Extract the [x, y] coordinate from the center of the cell holding the provided text.  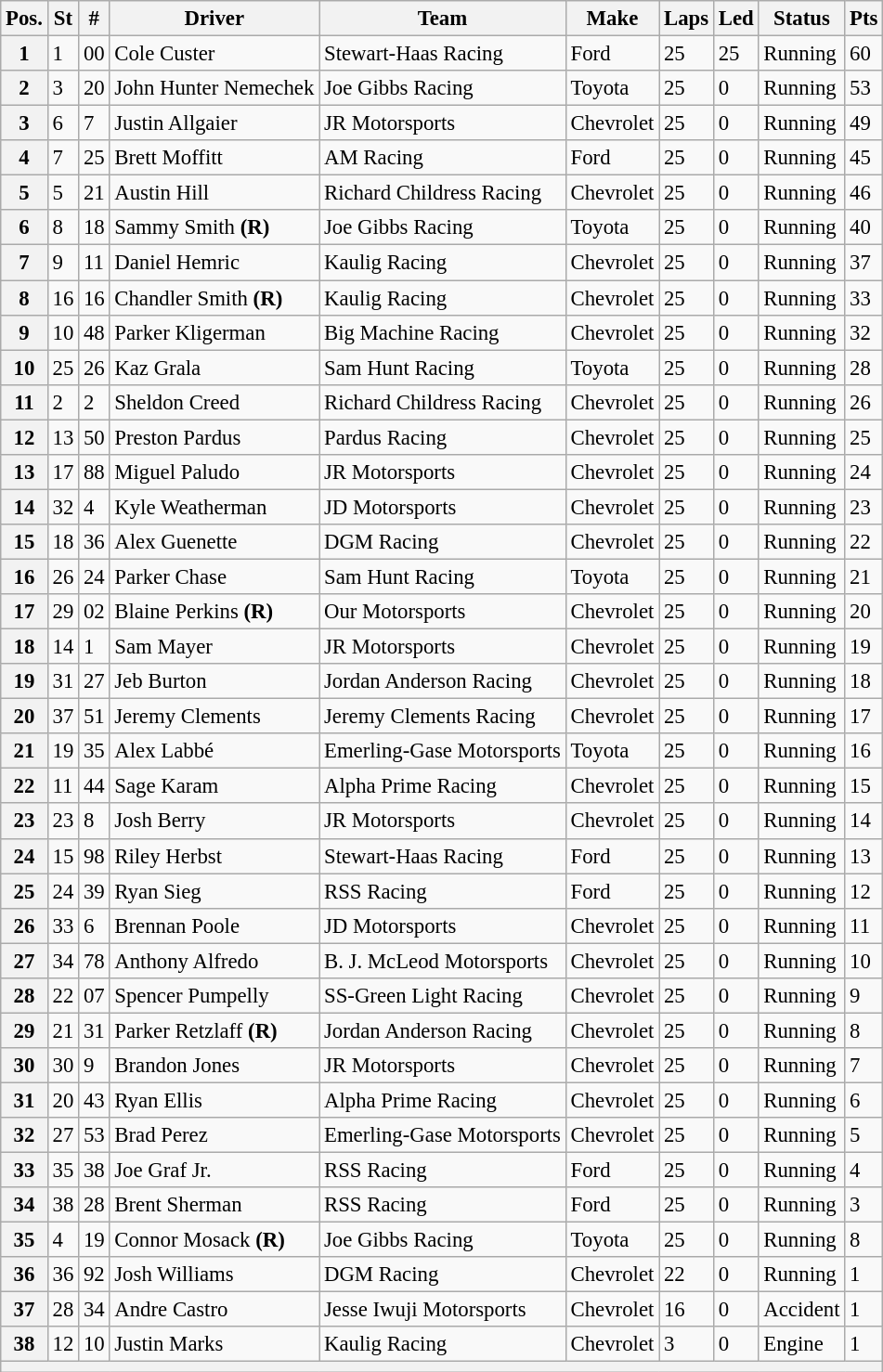
00 [95, 54]
40 [864, 227]
Pos. [24, 19]
AM Racing [443, 158]
49 [864, 123]
43 [95, 1100]
Brennan Poole [214, 925]
SS-Green Light Racing [443, 996]
44 [95, 786]
Sam Mayer [214, 647]
St [63, 19]
Andre Castro [214, 1310]
Jeb Burton [214, 681]
Kaz Grala [214, 368]
Jeremy Clements [214, 717]
Parker Chase [214, 576]
Alex Labbé [214, 751]
Brandon Jones [214, 1066]
Jeremy Clements Racing [443, 717]
Team [443, 19]
02 [95, 612]
48 [95, 332]
Brett Moffitt [214, 158]
Jesse Iwuji Motorsports [443, 1310]
Spencer Pumpelly [214, 996]
45 [864, 158]
Cole Custer [214, 54]
Riley Herbst [214, 856]
Brad Perez [214, 1135]
Pts [864, 19]
Joe Graf Jr. [214, 1171]
Connor Mosack (R) [214, 1240]
60 [864, 54]
Daniel Hemric [214, 263]
Josh Berry [214, 822]
78 [95, 961]
46 [864, 193]
Miguel Paludo [214, 472]
Preston Pardus [214, 437]
98 [95, 856]
Led [735, 19]
John Hunter Nemechek [214, 88]
92 [95, 1275]
Status [802, 19]
Alex Guenette [214, 542]
Austin Hill [214, 193]
Sammy Smith (R) [214, 227]
88 [95, 472]
Josh Williams [214, 1275]
51 [95, 717]
Sheldon Creed [214, 402]
B. J. McLeod Motorsports [443, 961]
Laps [687, 19]
Parker Retzlaff (R) [214, 1030]
Ryan Sieg [214, 891]
Chandler Smith (R) [214, 298]
Justin Allgaier [214, 123]
Big Machine Racing [443, 332]
# [95, 19]
07 [95, 996]
Justin Marks [214, 1345]
Our Motorsports [443, 612]
Parker Kligerman [214, 332]
50 [95, 437]
Brent Sherman [214, 1205]
Ryan Ellis [214, 1100]
39 [95, 891]
Pardus Racing [443, 437]
Accident [802, 1310]
Make [612, 19]
Driver [214, 19]
Engine [802, 1345]
Blaine Perkins (R) [214, 612]
Anthony Alfredo [214, 961]
Kyle Weatherman [214, 507]
Sage Karam [214, 786]
